Detect which cell encompasses the target text, then output its [x, y] center coordinate. 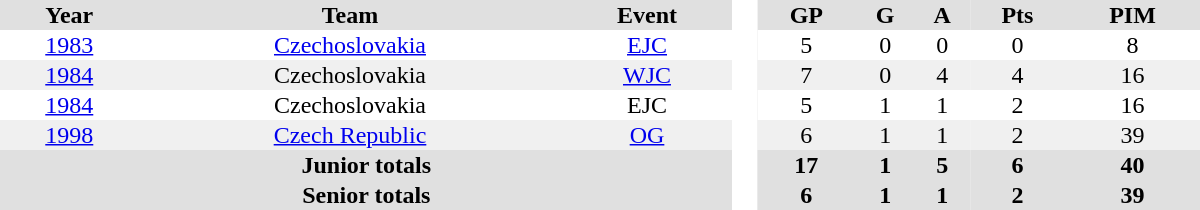
Team [350, 15]
Czech Republic [350, 135]
OG [646, 135]
40 [1132, 165]
Junior totals [366, 165]
G [886, 15]
WJC [646, 75]
Pts [1018, 15]
Senior totals [366, 195]
PIM [1132, 15]
17 [806, 165]
1983 [70, 45]
7 [806, 75]
A [942, 15]
GP [806, 15]
Year [70, 15]
8 [1132, 45]
Event [646, 15]
1998 [70, 135]
